Determine the [X, Y] coordinate at the center of the cell enclosing the given text.  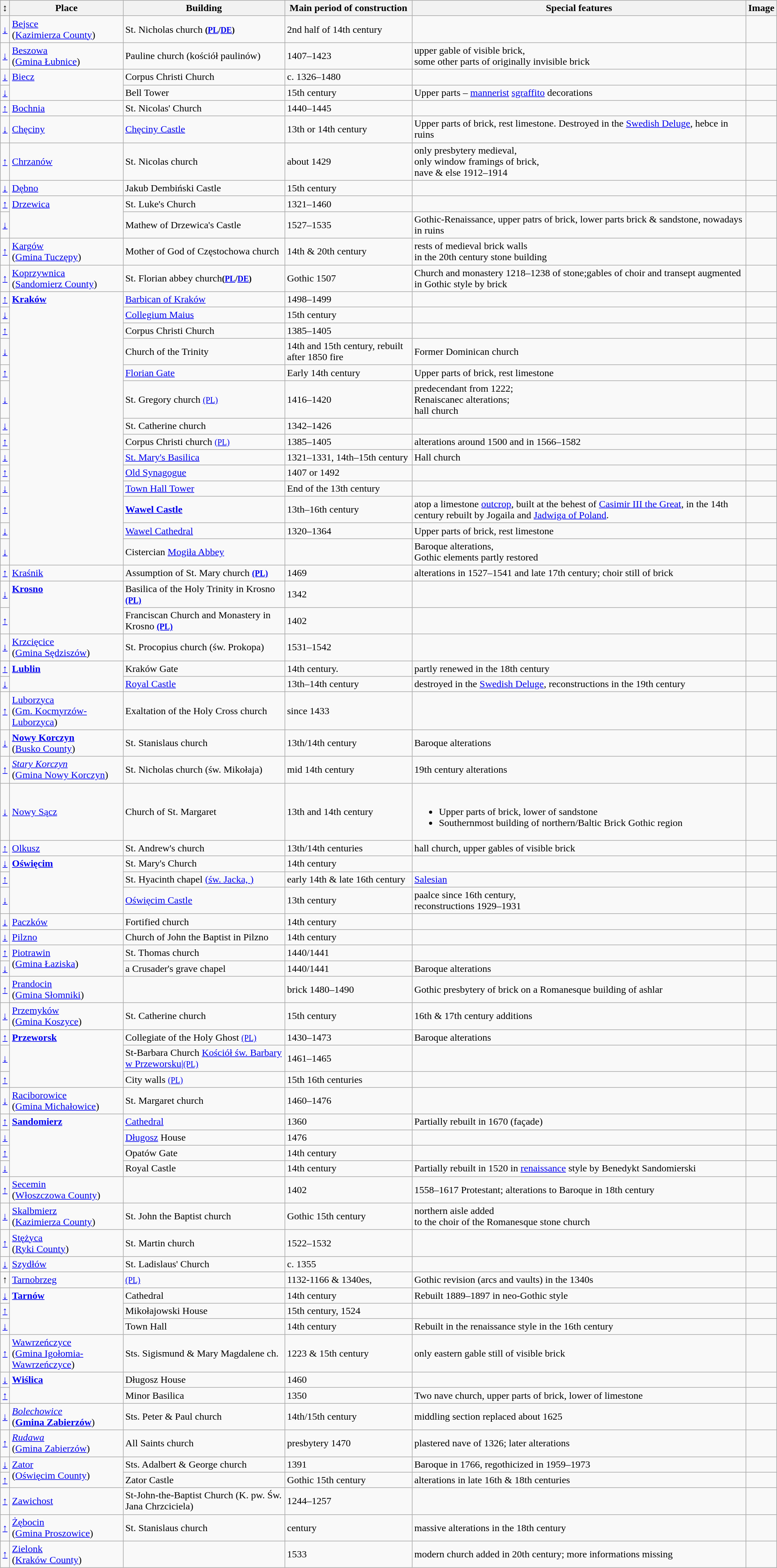
1342–1426 [348, 426]
Zawichost [66, 1501]
↕ [5, 8]
Town Hall [204, 1327]
Tarnobrzeg [66, 1280]
1522–1532 [348, 1243]
1440–1445 [348, 108]
Mathew of Drzewica's Castle [204, 225]
Nowy Korczyn(Busko County) [66, 743]
1342 [348, 594]
19th century alterations [579, 769]
c. 1326–1480 [348, 77]
Baroque in 1766, regothicized in 1959–1973 [579, 1464]
1360 [348, 1122]
rests of medieval brick wallsin the 20th century stone building [579, 252]
Partially rebuilt in 1520 in renaissance style by Benedykt Sandomierski [579, 1169]
Oświęcim Castle [204, 901]
2nd half of 14th century [348, 29]
about 1429 [348, 161]
Paczków [66, 921]
City walls (PL) [204, 1080]
1416–1420 [348, 399]
paalce since 16th century,reconstructions 1929–1931 [579, 901]
St. Martin church [204, 1243]
13th–14th century [348, 684]
Lublin [66, 676]
1132-1166 & 1340es, [348, 1280]
Tarnów [66, 1311]
Two nave church, upper parts of brick, lower of limestone [579, 1396]
1476 [348, 1137]
Wawel Castle [204, 510]
St. Luke's Church [204, 204]
Przeworsk [66, 1059]
upper gable of visible brick,some other parts of originally invisible brick [579, 56]
St. Nicolas' Church [204, 108]
St-Barbara Church Kościół św. Barbary w Przeworsku|(PL) [204, 1059]
Sts. Peter & Paul church [204, 1417]
Mikołajowski House [204, 1311]
Piotrawin(Gmina Łaziska) [66, 960]
Former Dominican church [579, 352]
Minor Basilica [204, 1396]
Rebuilt in the renaissance style in the 16th century [579, 1327]
a Crusader's grave chapel [204, 968]
St. Nicolas church [204, 161]
Pilzno [66, 937]
Rebuilt 1889–1897 in neo-Gothic style [579, 1295]
Oświęcim [66, 885]
partly renewed in the 18th century [579, 669]
(PL) [204, 1280]
Upper parts of brick, rest limestone. Destroyed in the Swedish Deluge, hebce in ruins [579, 129]
Wawrzeńczyce(Gmina Igołomia-Wawrzeńczyce) [66, 1353]
Fortified church [204, 921]
Wiślica [66, 1388]
Bolechowice(Gmina Zabierzów) [66, 1417]
1533 [348, 1554]
1350 [348, 1396]
Special features [579, 8]
13th and 14th century [348, 812]
brick 1480–1490 [348, 990]
alterations in late 16th & 18th centuries [579, 1480]
13th century [348, 901]
1460–1476 [348, 1101]
13th or 14th century [348, 129]
St. Nicholas church (św. Mikołaja) [204, 769]
Baroque alterations,Gothic elements partly restored [579, 551]
modern church added in 20th century; more informations missing [579, 1554]
Krosno [66, 608]
1430–1473 [348, 1037]
16th & 17th century additions [579, 1016]
Luborzyca(Gm. Kocmyrzów-Luborzyca) [66, 711]
14th century. [348, 669]
Upper parts of brick, lower of sandstoneSouthernmost building of northern/Baltic Brick Gothic region [579, 812]
Upper parts – mannerist sgraffito decorations [579, 93]
St. Nicholas church (PL/DE) [204, 29]
St. John the Baptist church [204, 1216]
Florian Gate [204, 373]
Zielonk(Kraków County) [66, 1554]
Prandocin(Gmina Słomniki) [66, 990]
Kargów(Gmina Tuczępy) [66, 252]
Main period of construction [348, 8]
Church and monastery 1218–1238 of stone;gables of choir and transept augmented in Gothic style by brick [579, 278]
Dębno [66, 188]
Partially rebuilt in 1670 (façade) [579, 1122]
since 1433 [348, 711]
1244–1257 [348, 1501]
Pauline church (kościół paulinów) [204, 56]
1321–1460 [348, 204]
only presbytery medieval,only window framings of brick,nave & else 1912–1914 [579, 161]
1391 [348, 1464]
13th–16th century [348, 510]
Assumption of St. Mary church (PL) [204, 573]
predecendant from 1222;Renaiscanec alterations;hall church [579, 399]
Collegiate of the Holy Ghost (PL) [204, 1037]
Gothic-Renaissance, upper patrs of brick, lower parts brick & sandstone, nowadays in ruins [579, 225]
Olkusz [66, 848]
1320–1364 [348, 531]
Church of John the Baptist in Pilzno [204, 937]
St. Hyacinth chapel (św. Jacka, ) [204, 879]
Church of the Trinity [204, 352]
Barbican of Kraków [204, 300]
Salesian [579, 879]
Cistercian Mogiła Abbey [204, 551]
Town Hall Tower [204, 488]
Krzcięcice(Gmina Sędziszów) [66, 647]
Koprzywnica(Sandomierz County) [66, 278]
1407–1423 [348, 56]
Hall church [579, 457]
St. Thomas church [204, 953]
Przemyków(Gmina Koszyce) [66, 1016]
Corpus Christi church (PL) [204, 442]
St. Procopius church (św. Prokopa) [204, 647]
1558–1617 Protestant; alterations to Baroque in 18th century [579, 1190]
Stężyca(Ryki County) [66, 1243]
Exaltation of the Holy Cross church [204, 711]
Gothic 1507 [348, 278]
destroyed in the Swedish Deluge, reconstructions in the 19th century [579, 684]
hall church, upper gables of visible brick [579, 848]
1469 [348, 573]
Church of St. Margaret [204, 812]
alterations in 1527–1541 and late 17th century; choir still of brick [579, 573]
only eastern gable still of visible brick [579, 1353]
Image [761, 8]
St. Gregory church (PL) [204, 399]
14th and 15th century, rebuilt after 1850 fire [348, 352]
Building [204, 8]
Nowy Sącz [66, 812]
early 14th & late 16th century [348, 879]
Sandomierz [66, 1145]
1461–1465 [348, 1059]
St. Ladislaus' Church [204, 1264]
Wawel Cathedral [204, 531]
Kraków [66, 429]
Skalbmierz(Kazimierza County) [66, 1216]
century [348, 1527]
1321–1331, 14th–15th century [348, 457]
Bochnia [66, 108]
alterations around 1500 and in 1566–1582 [579, 442]
St. Mary's Basilica [204, 457]
14th & 20th century [348, 252]
Zator Castle [204, 1480]
Gothic presbytery of brick on a Romanesque building of ashlar [579, 990]
Franciscan Church and Monastery in Krosno (PL) [204, 621]
Bejsce(Kazimierza County) [66, 29]
Place [66, 8]
1460 [348, 1380]
Gothic revision (arcs and vaults) in the 1340s [579, 1280]
middling section replaced about 1625 [579, 1417]
1498–1499 [348, 300]
Bell Tower [204, 93]
Chęciny [66, 129]
Mother of God of Częstochowa church [204, 252]
15th 16th centuries [348, 1080]
Beszowa(Gmina Łubnice) [66, 56]
c. 1355 [348, 1264]
14th/15th century [348, 1417]
1407 or 1492 [348, 473]
Jakub Dembiński Castle [204, 188]
13th/14th centuries [348, 848]
Early 14th century [348, 373]
Collegium Maius [204, 315]
presbytery 1470 [348, 1443]
atop a limestone outcrop, built at the behest of Casimir III the Great, in the 14th century rebuilt by Jogaila and Jadwiga of Poland. [579, 510]
1223 & 15th century [348, 1353]
Sts. Adalbert & George church [204, 1464]
northern aisle addedto the choir of the Romanesque stone church [579, 1216]
13th/14th century [348, 743]
Secemin(Włoszczowa County) [66, 1190]
plastered nave of 1326; later alterations [579, 1443]
Raciborowice(Gmina Michałowice) [66, 1101]
Zator(Oświęcim County) [66, 1472]
Szydłów [66, 1264]
St. Florian abbey church(PL/DE) [204, 278]
All Saints church [204, 1443]
Drzewica [66, 217]
mid 14th century [348, 769]
End of the 13th century [348, 488]
Chęciny Castle [204, 129]
Rudawa(Gmina Zabierzów) [66, 1443]
Kraśnik [66, 573]
Biecz [66, 85]
1531–1542 [348, 647]
Kraków Gate [204, 669]
Sts. Sigismund & Mary Magdalene ch. [204, 1353]
1527–1535 [348, 225]
15th century, 1524 [348, 1311]
Stary Korczyn(Gmina Nowy Korczyn) [66, 769]
Old Synagogue [204, 473]
St. Mary's Church [204, 864]
Opatów Gate [204, 1153]
St. Andrew's church [204, 848]
St-John-the-Baptist Church (K. pw. Św. Jana Chrzciciela) [204, 1501]
Żębocin(Gmina Proszowice) [66, 1527]
Basilica of the Holy Trinity in Krosno (PL) [204, 594]
massive alterations in the 18th century [579, 1527]
St. Margaret church [204, 1101]
Chrzanów [66, 161]
